Find where the given text appears and provide that cell's center as (X, Y) coordinate. 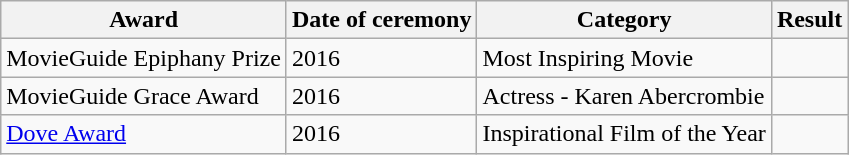
Date of ceremony (382, 20)
Dove Award (144, 134)
MovieGuide Grace Award (144, 96)
Result (809, 20)
Actress - Karen Abercrombie (624, 96)
Most Inspiring Movie (624, 58)
MovieGuide Epiphany Prize (144, 58)
Category (624, 20)
Inspirational Film of the Year (624, 134)
Award (144, 20)
